Capture the cell that displays the provided text and extract its [x, y] central coordinate. 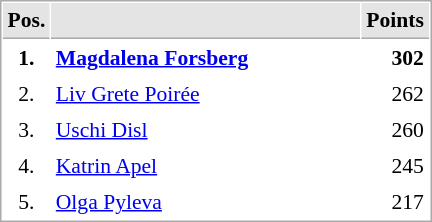
Olga Pyleva [206, 201]
4. [26, 165]
5. [26, 201]
262 [396, 93]
260 [396, 129]
Uschi Disl [206, 129]
245 [396, 165]
Katrin Apel [206, 165]
Magdalena Forsberg [206, 57]
Pos. [26, 21]
Liv Grete Poirée [206, 93]
1. [26, 57]
2. [26, 93]
302 [396, 57]
Points [396, 21]
217 [396, 201]
3. [26, 129]
